Locate the cell with the specified text and output its [x, y] center coordinate. 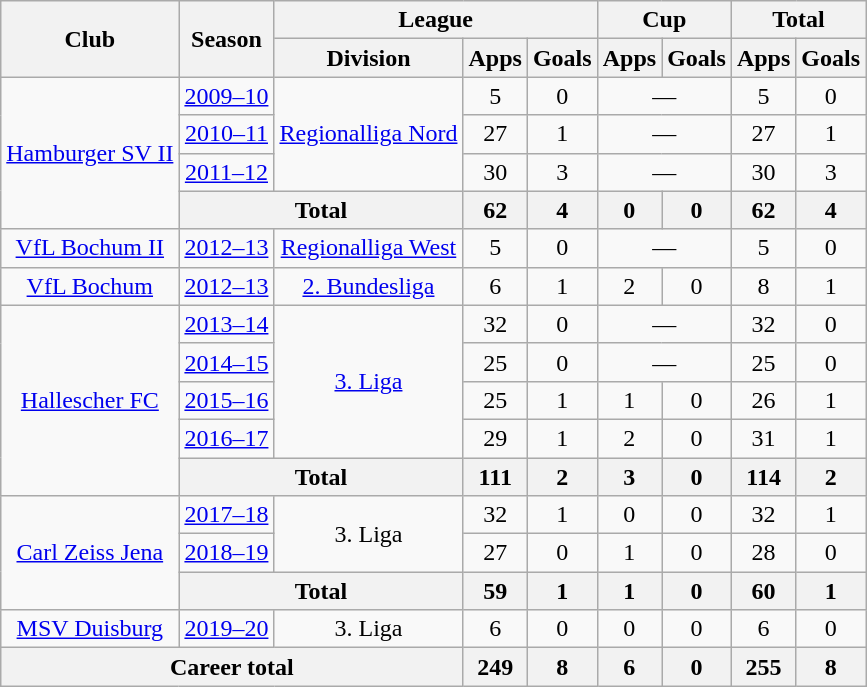
MSV Duisburg [90, 629]
Regionalliga West [368, 248]
2009–10 [226, 96]
Season [226, 39]
26 [763, 400]
2019–20 [226, 629]
Hallescher FC [90, 400]
2010–11 [226, 134]
Hamburger SV II [90, 153]
2013–14 [226, 324]
Career total [232, 667]
255 [763, 667]
2. Bundesliga [368, 286]
114 [763, 477]
2016–17 [226, 438]
60 [763, 591]
2011–12 [226, 172]
2018–19 [226, 553]
249 [495, 667]
Cup [664, 20]
28 [763, 553]
111 [495, 477]
2017–18 [226, 515]
2014–15 [226, 362]
Regionalliga Nord [368, 134]
31 [763, 438]
VfL Bochum II [90, 248]
29 [495, 438]
VfL Bochum [90, 286]
59 [495, 591]
League [436, 20]
2015–16 [226, 400]
Division [368, 58]
Carl Zeiss Jena [90, 553]
Club [90, 39]
